Locate the cell with the specified text and output its [x, y] center coordinate. 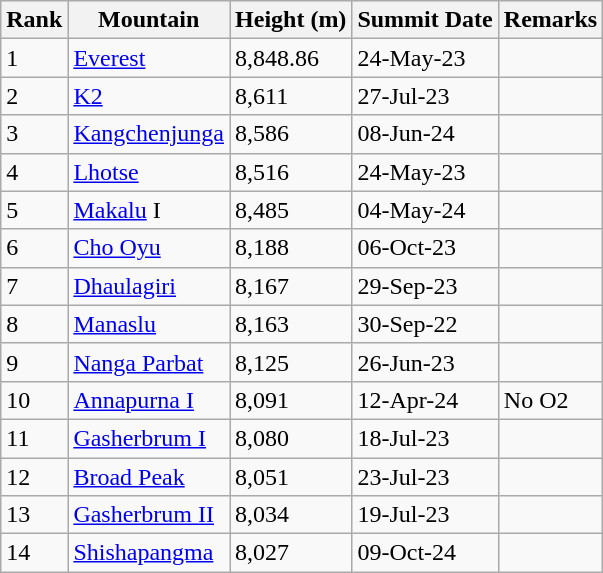
Broad Peak [149, 477]
Dhaulagiri [149, 286]
1 [34, 58]
No O2 [550, 400]
8,051 [291, 477]
8,125 [291, 362]
Height (m) [291, 20]
8,091 [291, 400]
18-Jul-23 [425, 438]
30-Sep-22 [425, 324]
Rank [34, 20]
10 [34, 400]
29-Sep-23 [425, 286]
08-Jun-24 [425, 134]
Nanga Parbat [149, 362]
14 [34, 553]
23-Jul-23 [425, 477]
12-Apr-24 [425, 400]
5 [34, 210]
09-Oct-24 [425, 553]
6 [34, 248]
8,485 [291, 210]
7 [34, 286]
Cho Oyu [149, 248]
Annapurna I [149, 400]
9 [34, 362]
3 [34, 134]
8,167 [291, 286]
13 [34, 515]
Manaslu [149, 324]
8,611 [291, 96]
2 [34, 96]
12 [34, 477]
Shishapangma [149, 553]
Kangchenjunga [149, 134]
8,848.86 [291, 58]
8,163 [291, 324]
4 [34, 172]
K2 [149, 96]
8,080 [291, 438]
8,516 [291, 172]
8,034 [291, 515]
8,188 [291, 248]
Summit Date [425, 20]
8 [34, 324]
Gasherbrum I [149, 438]
8,027 [291, 553]
Makalu I [149, 210]
26-Jun-23 [425, 362]
27-Jul-23 [425, 96]
19-Jul-23 [425, 515]
06-Oct-23 [425, 248]
11 [34, 438]
Remarks [550, 20]
Gasherbrum II [149, 515]
04-May-24 [425, 210]
Everest [149, 58]
Mountain [149, 20]
Lhotse [149, 172]
8,586 [291, 134]
